Extract the (x, y) coordinate from the center of the cell holding the provided text.  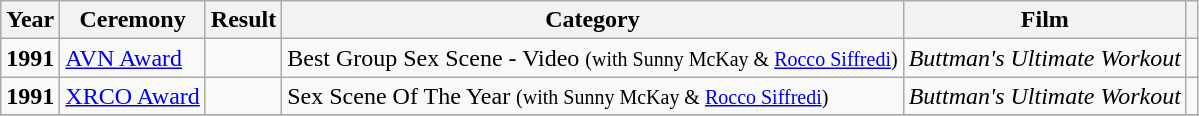
Film (1044, 20)
Category (592, 20)
Result (243, 20)
XRCO Award (133, 96)
Best Group Sex Scene - Video (with Sunny McKay & Rocco Siffredi) (592, 58)
Ceremony (133, 20)
Sex Scene Of The Year (with Sunny McKay & Rocco Siffredi) (592, 96)
AVN Award (133, 58)
Year (30, 20)
